Return (X, Y) of the center of cell containing provided text 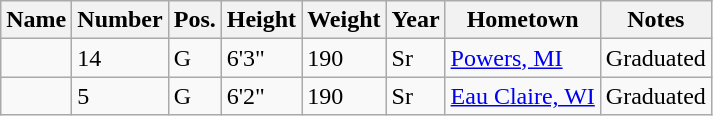
6'2" (261, 96)
6'3" (261, 58)
Pos. (194, 20)
Weight (344, 20)
Number (120, 20)
14 (120, 58)
Notes (656, 20)
Powers, MI (522, 58)
Hometown (522, 20)
Height (261, 20)
5 (120, 96)
Eau Claire, WI (522, 96)
Name (36, 20)
Year (416, 20)
